Determine the (x, y) coordinate at the center of the cell enclosing the given text.  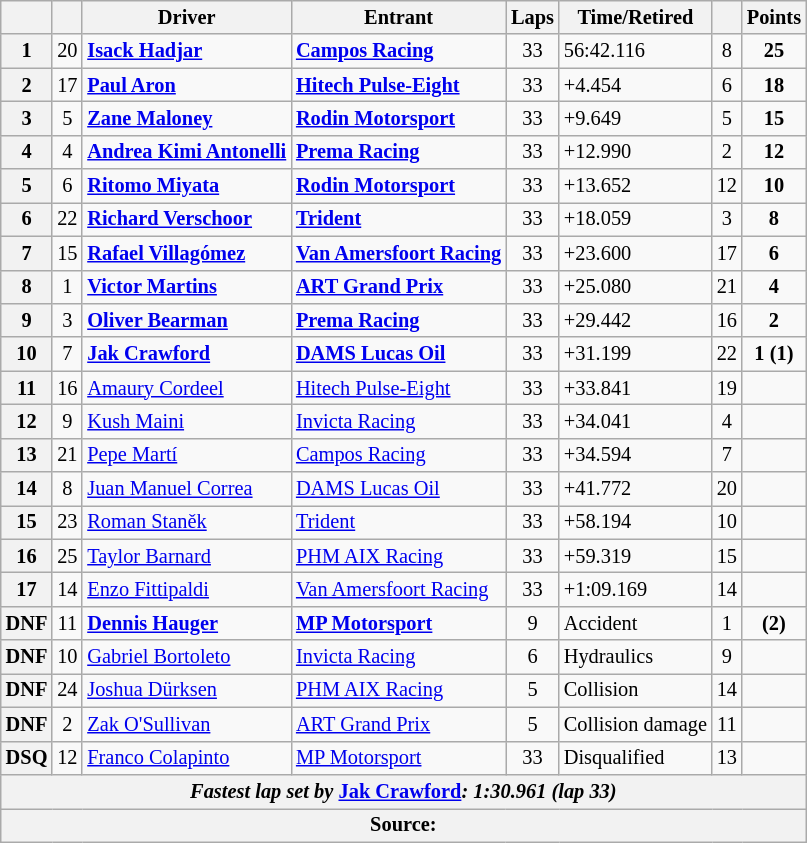
Jak Crawford (186, 354)
Paul Aron (186, 85)
1 (1) (774, 354)
Roman Staněk (186, 522)
(2) (774, 623)
+59.319 (636, 556)
+34.041 (636, 421)
24 (67, 690)
+4.454 (636, 85)
+29.442 (636, 320)
Oliver Bearman (186, 320)
Isack Hadjar (186, 51)
Rafael Villagómez (186, 253)
Laps (532, 17)
DSQ (27, 758)
Time/Retired (636, 17)
Taylor Barnard (186, 556)
Victor Martins (186, 287)
Kush Maini (186, 421)
19 (727, 388)
Zak O'Sullivan (186, 724)
Entrant (398, 17)
Source: (404, 825)
Gabriel Bortoleto (186, 657)
+58.194 (636, 522)
Collision (636, 690)
+25.080 (636, 287)
18 (774, 85)
Fastest lap set by Jak Crawford: 1:30.961 (lap 33) (404, 791)
Enzo Fittipaldi (186, 589)
Collision damage (636, 724)
Hydraulics (636, 657)
+31.199 (636, 354)
56:42.116 (636, 51)
23 (67, 522)
Franco Colapinto (186, 758)
Driver (186, 17)
+41.772 (636, 489)
Ritomo Miyata (186, 186)
Dennis Hauger (186, 623)
+34.594 (636, 455)
+13.652 (636, 186)
Pepe Martí (186, 455)
+18.059 (636, 219)
Juan Manuel Correa (186, 489)
+23.600 (636, 253)
Points (774, 17)
Joshua Dürksen (186, 690)
Accident (636, 623)
Zane Maloney (186, 118)
+9.649 (636, 118)
+33.841 (636, 388)
Amaury Cordeel (186, 388)
Disqualified (636, 758)
Richard Verschoor (186, 219)
Andrea Kimi Antonelli (186, 152)
+12.990 (636, 152)
+1:09.169 (636, 589)
